Provide the (x, y) coordinate of the cell's center where the given text is located.  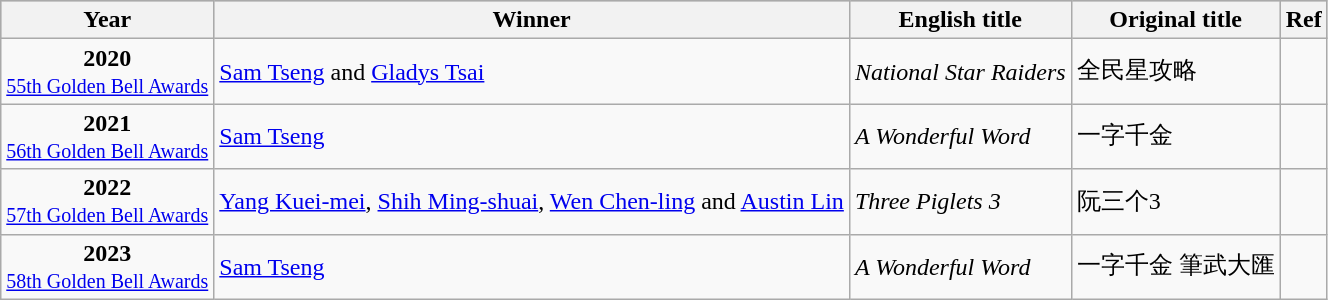
一字千金 (1176, 136)
2020 55th Golden Bell Awards (108, 72)
Year (108, 20)
English title (960, 20)
Winner (532, 20)
2022 57th Golden Bell Awards (108, 202)
一字千金 筆武大匯 (1176, 266)
National Star Raiders (960, 72)
阮三个3 (1176, 202)
Yang Kuei-mei, Shih Ming-shuai, Wen Chen-ling and Austin Lin (532, 202)
Sam Tseng and Gladys Tsai (532, 72)
2021 56th Golden Bell Awards (108, 136)
Original title (1176, 20)
Three Piglets 3 (960, 202)
Ref (1304, 20)
全民星攻略 (1176, 72)
2023 58th Golden Bell Awards (108, 266)
